From the cell containing the given text, extract its center point as (x, y) coordinate. 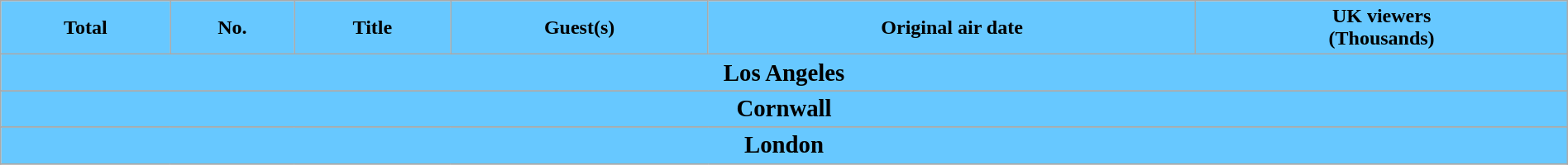
Los Angeles (784, 73)
Cornwall (784, 109)
Total (86, 28)
London (784, 145)
Title (372, 28)
Guest(s) (579, 28)
UK viewers(Thousands) (1381, 28)
Original air date (952, 28)
No. (232, 28)
